Detect which cell encompasses the target text, then output its (X, Y) center coordinate. 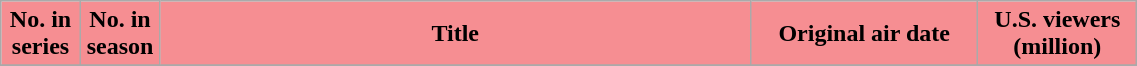
Original air date (864, 34)
U.S. viewers(million) (1058, 34)
Title (456, 34)
No. inseason (120, 34)
No. inseries (41, 34)
